Find where the given text appears and provide that cell's center as (X, Y) coordinate. 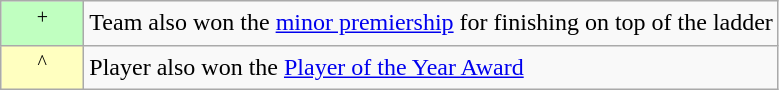
+ (42, 24)
^ (42, 68)
Player also won the Player of the Year Award (432, 68)
Team also won the minor premiership for finishing on top of the ladder (432, 24)
